Scan for the cell matching the given text and deliver its (X, Y) coordinate at center. 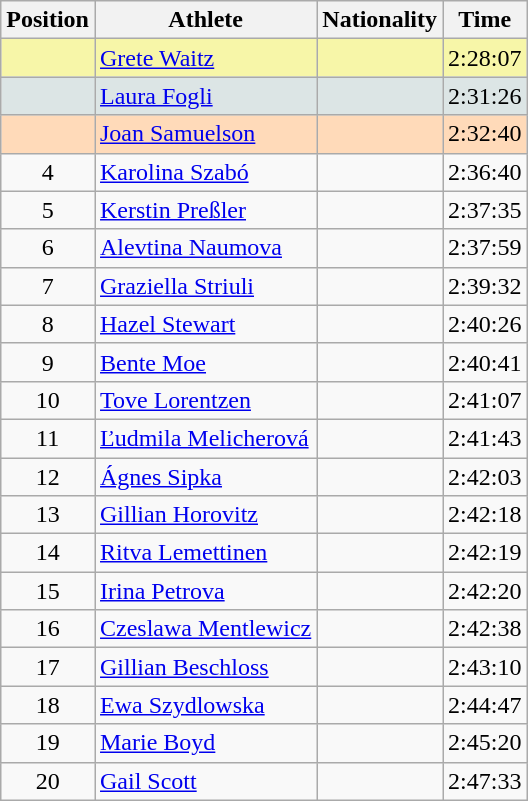
Joan Samuelson (205, 134)
2:37:35 (485, 210)
17 (48, 667)
2:43:10 (485, 667)
2:42:19 (485, 553)
Ewa Szydlowska (205, 705)
2:37:59 (485, 248)
Gillian Beschloss (205, 667)
Ritva Lemettinen (205, 553)
9 (48, 362)
Alevtina Naumova (205, 248)
2:42:20 (485, 591)
2:42:18 (485, 515)
2:40:41 (485, 362)
Ľudmila Melicherová (205, 438)
Position (48, 20)
Czeslawa Mentlewicz (205, 629)
2:41:43 (485, 438)
2:42:03 (485, 477)
Time (485, 20)
Athlete (205, 20)
Tove Lorentzen (205, 400)
Grete Waitz (205, 58)
7 (48, 286)
Marie Boyd (205, 743)
Nationality (380, 20)
10 (48, 400)
Kerstin Preßler (205, 210)
2:41:07 (485, 400)
Bente Moe (205, 362)
Gail Scott (205, 781)
12 (48, 477)
2:45:20 (485, 743)
2:36:40 (485, 172)
2:47:33 (485, 781)
16 (48, 629)
Graziella Striuli (205, 286)
Hazel Stewart (205, 324)
2:42:38 (485, 629)
5 (48, 210)
2:44:47 (485, 705)
6 (48, 248)
2:39:32 (485, 286)
14 (48, 553)
4 (48, 172)
2:28:07 (485, 58)
Irina Petrova (205, 591)
Laura Fogli (205, 96)
Gillian Horovitz (205, 515)
20 (48, 781)
2:31:26 (485, 96)
Ágnes Sipka (205, 477)
15 (48, 591)
Karolina Szabó (205, 172)
18 (48, 705)
19 (48, 743)
8 (48, 324)
2:40:26 (485, 324)
2:32:40 (485, 134)
11 (48, 438)
13 (48, 515)
